Capture the cell that displays the provided text and extract its [X, Y] central coordinate. 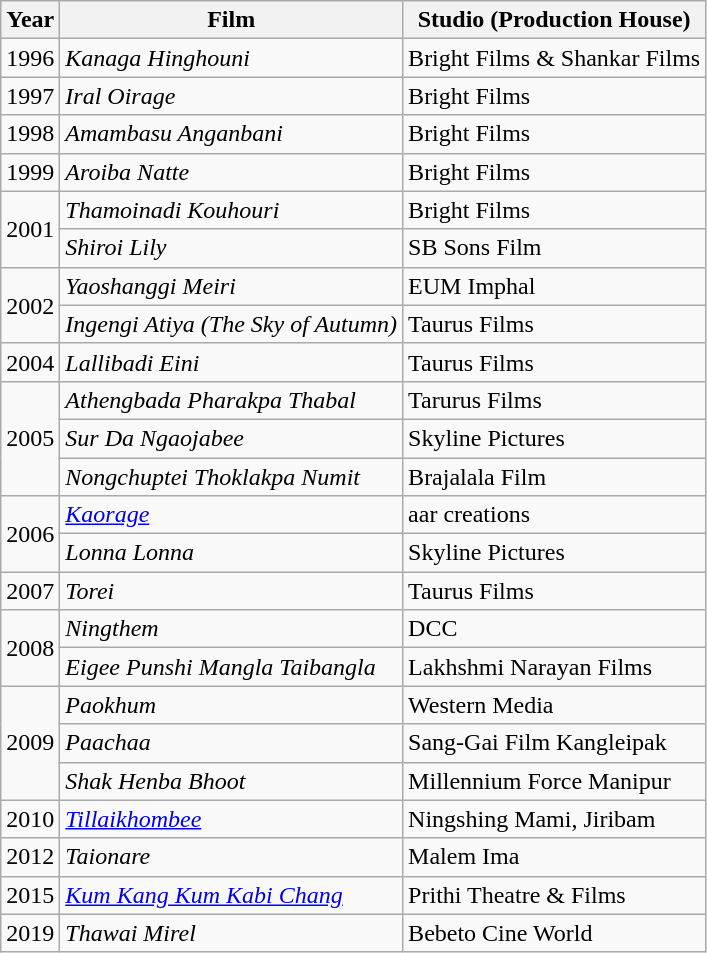
Bebeto Cine World [554, 933]
1999 [30, 172]
DCC [554, 629]
Western Media [554, 705]
Bright Films & Shankar Films [554, 58]
2002 [30, 305]
1997 [30, 96]
Aroiba Natte [232, 172]
Brajalala Film [554, 477]
2007 [30, 591]
Paachaa [232, 743]
2001 [30, 229]
2008 [30, 648]
Torei [232, 591]
1996 [30, 58]
Sur Da Ngaojabee [232, 438]
2019 [30, 933]
Film [232, 20]
Lonna Lonna [232, 553]
Shiroi Lily [232, 248]
Paokhum [232, 705]
Athengbada Pharakpa Thabal [232, 400]
2012 [30, 857]
2004 [30, 362]
Amambasu Anganbani [232, 134]
2009 [30, 743]
Shak Henba Bhoot [232, 781]
Iral Oirage [232, 96]
2005 [30, 438]
Taionare [232, 857]
Ningthem [232, 629]
Sang-Gai Film Kangleipak [554, 743]
Ningshing Mami, Jiribam [554, 819]
Kaorage [232, 515]
2015 [30, 895]
SB Sons Film [554, 248]
Ingengi Atiya (The Sky of Autumn) [232, 324]
Kum Kang Kum Kabi Chang [232, 895]
1998 [30, 134]
Eigee Punshi Mangla Taibangla [232, 667]
EUM Imphal [554, 286]
Tarurus Films [554, 400]
Year [30, 20]
Prithi Theatre & Films [554, 895]
Studio (Production House) [554, 20]
Thamoinadi Kouhouri [232, 210]
Malem Ima [554, 857]
Nongchuptei Thoklakpa Numit [232, 477]
Thawai Mirel [232, 933]
Tillaikhombee [232, 819]
Lallibadi Eini [232, 362]
2010 [30, 819]
Yaoshanggi Meiri [232, 286]
Millennium Force Manipur [554, 781]
Lakhshmi Narayan Films [554, 667]
2006 [30, 534]
Kanaga Hinghouni [232, 58]
aar creations [554, 515]
